Return the [x, y] coordinate for the center point of the cell that contains the specified text.  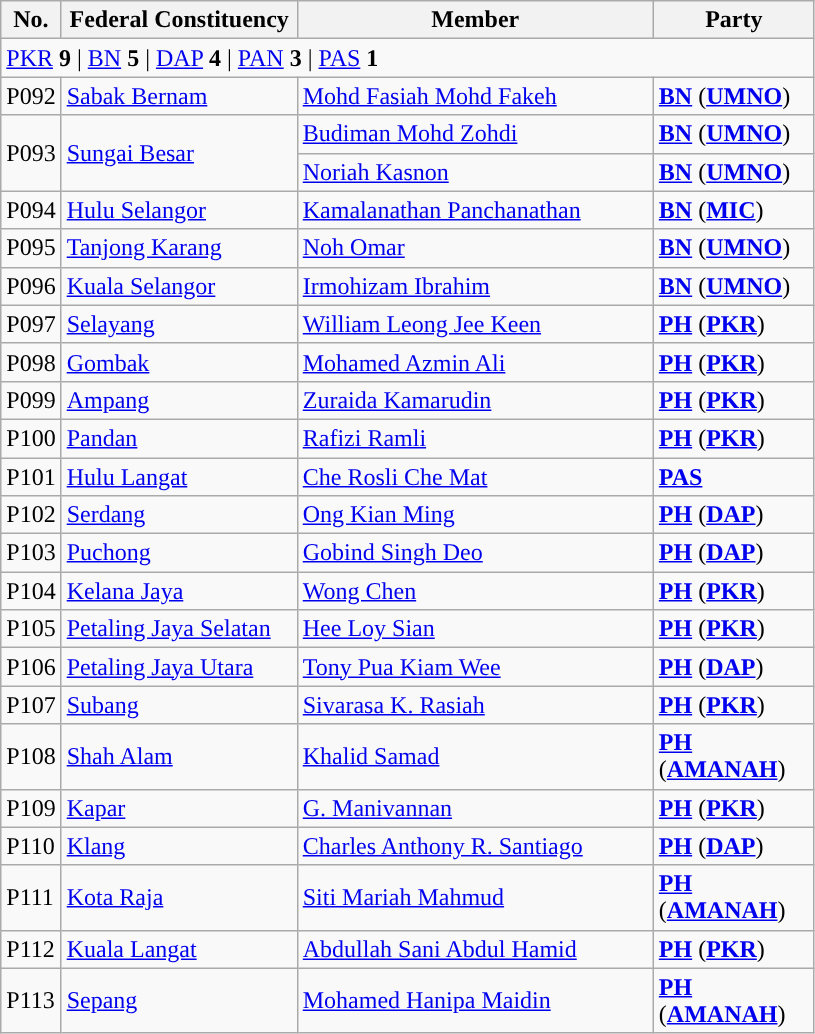
P098 [31, 362]
Kamalanathan Panchanathan [475, 210]
Abdullah Sani Abdul Hamid [475, 949]
P105 [31, 629]
P099 [31, 400]
P111 [31, 898]
Charles Anthony R. Santiago [475, 846]
Kelana Jaya [179, 591]
P106 [31, 667]
Sivarasa K. Rasiah [475, 705]
Shah Alam [179, 756]
P102 [31, 515]
PKR 9 | BN 5 | DAP 4 | PAN 3 | PAS 1 [408, 58]
G. Manivannan [475, 808]
Pandan [179, 438]
Puchong [179, 553]
Kapar [179, 808]
BN (MIC) [734, 210]
P097 [31, 324]
Gobind Singh Deo [475, 553]
Sungai Besar [179, 153]
Che Rosli Che Mat [475, 477]
P101 [31, 477]
P092 [31, 96]
Petaling Jaya Selatan [179, 629]
P100 [31, 438]
Federal Constituency [179, 20]
Mohamed Hanipa Maidin [475, 1000]
Noh Omar [475, 248]
Selayang [179, 324]
Mohamed Azmin Ali [475, 362]
William Leong Jee Keen [475, 324]
Rafizi Ramli [475, 438]
No. [31, 20]
Ong Kian Ming [475, 515]
Tony Pua Kiam Wee [475, 667]
Siti Mariah Mahmud [475, 898]
Noriah Kasnon [475, 172]
P112 [31, 949]
Tanjong Karang [179, 248]
Budiman Mohd Zohdi [475, 134]
Klang [179, 846]
Wong Chen [475, 591]
P108 [31, 756]
Khalid Samad [475, 756]
Kuala Langat [179, 949]
P096 [31, 286]
P110 [31, 846]
Gombak [179, 362]
Subang [179, 705]
P095 [31, 248]
P107 [31, 705]
Petaling Jaya Utara [179, 667]
PAS [734, 477]
Hee Loy Sian [475, 629]
Ampang [179, 400]
Kota Raja [179, 898]
Irmohizam Ibrahim [475, 286]
Serdang [179, 515]
Sepang [179, 1000]
P109 [31, 808]
Member [475, 20]
P104 [31, 591]
P093 [31, 153]
P094 [31, 210]
Hulu Selangor [179, 210]
Sabak Bernam [179, 96]
Kuala Selangor [179, 286]
Zuraida Kamarudin [475, 400]
P103 [31, 553]
Mohd Fasiah Mohd Fakeh [475, 96]
Party [734, 20]
Hulu Langat [179, 477]
P113 [31, 1000]
